Scan for the cell matching the given text and deliver its (x, y) coordinate at center. 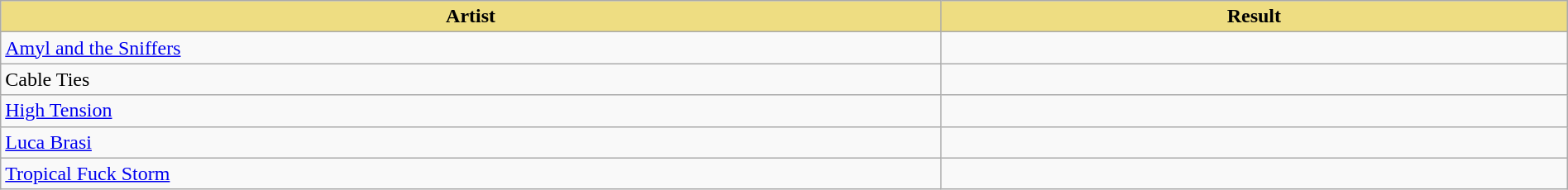
Amyl and the Sniffers (471, 48)
Luca Brasi (471, 142)
High Tension (471, 111)
Cable Ties (471, 79)
Tropical Fuck Storm (471, 173)
Artist (471, 17)
Result (1254, 17)
